Scan for the cell matching the given text and deliver its [x, y] coordinate at center. 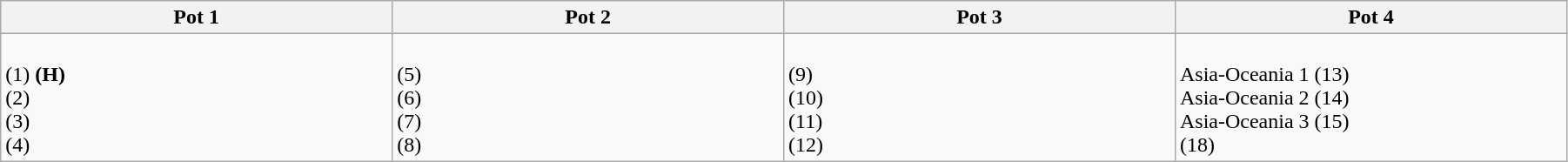
(5) (6) (7) (8) [588, 98]
Pot 1 [197, 17]
Asia-Oceania 1 (13) Asia-Oceania 2 (14) Asia-Oceania 3 (15) (18) [1370, 98]
Pot 3 [980, 17]
Pot 2 [588, 17]
Pot 4 [1370, 17]
(1) (H) (2) (3) (4) [197, 98]
(9) (10) (11) (12) [980, 98]
